Return [x, y] of the center of cell containing provided text 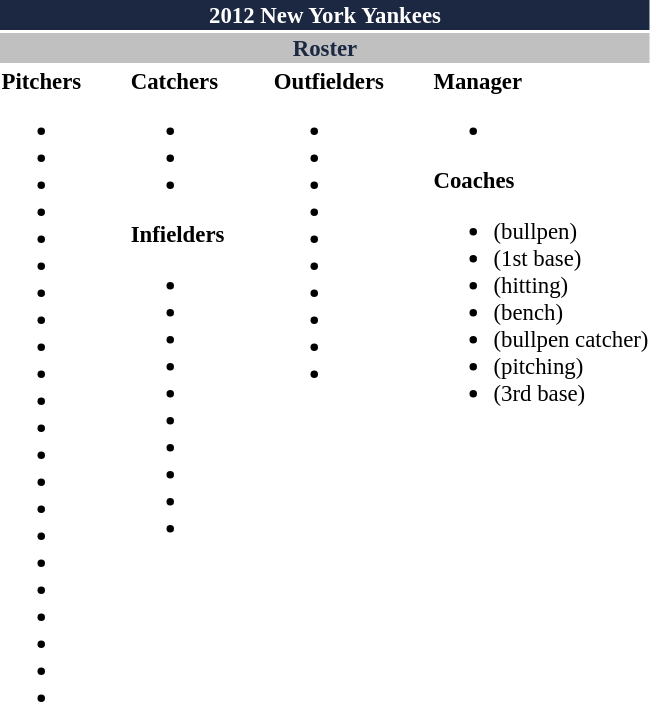
Roster [325, 48]
2012 New York Yankees [325, 15]
